Search for the cell housing the specified text and yield its [X, Y] center coordinate. 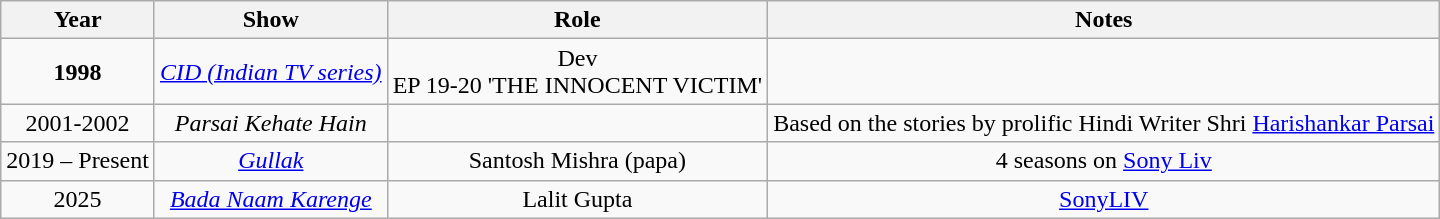
Parsai Kehate Hain [270, 123]
Based on the stories by prolific Hindi Writer Shri Harishankar Parsai [1104, 123]
1998 [78, 72]
Lalit Gupta [578, 199]
4 seasons on Sony Liv [1104, 161]
Bada Naam Karenge [270, 199]
Year [78, 20]
SonyLIV [1104, 199]
2001-2002 [78, 123]
Santosh Mishra (papa) [578, 161]
Role [578, 20]
CID (Indian TV series) [270, 72]
Notes [1104, 20]
2019 – Present [78, 161]
Show [270, 20]
Gullak [270, 161]
DevEP 19-20 'THE INNOCENT VICTIM' [578, 72]
2025 [78, 199]
